Provide the (X, Y) coordinate of the cell's center where the given text is located.  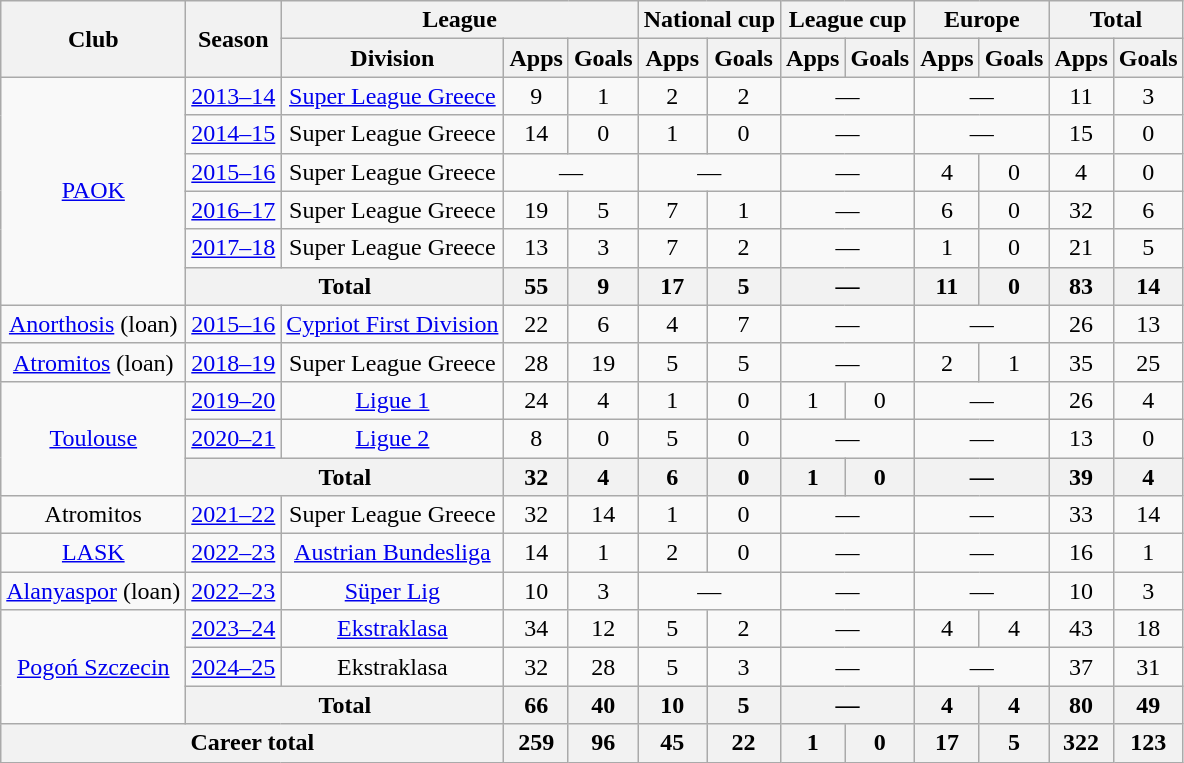
18 (1148, 629)
37 (1081, 667)
Pogoń Szczecin (94, 667)
43 (1081, 629)
55 (536, 286)
2024–25 (234, 667)
39 (1081, 477)
16 (1081, 553)
259 (536, 743)
2018–19 (234, 362)
96 (603, 743)
2021–22 (234, 515)
Career total (252, 743)
31 (1148, 667)
League cup (848, 20)
Cypriot First Division (392, 324)
8 (536, 438)
2019–20 (234, 400)
123 (1148, 743)
Division (392, 58)
2016–17 (234, 210)
49 (1148, 705)
National cup (709, 20)
PAOK (94, 191)
Ligue 1 (392, 400)
2013–14 (234, 96)
34 (536, 629)
2023–24 (234, 629)
2017–18 (234, 248)
Ligue 2 (392, 438)
83 (1081, 286)
Toulouse (94, 438)
25 (1148, 362)
40 (603, 705)
Season (234, 39)
66 (536, 705)
80 (1081, 705)
Atromitos (loan) (94, 362)
12 (603, 629)
21 (1081, 248)
322 (1081, 743)
Anorthosis (loan) (94, 324)
Austrian Bundesliga (392, 553)
2020–21 (234, 438)
League (460, 20)
Atromitos (94, 515)
2014–15 (234, 134)
LASK (94, 553)
24 (536, 400)
Süper Lig (392, 591)
Alanyaspor (loan) (94, 591)
35 (1081, 362)
45 (672, 743)
Club (94, 39)
33 (1081, 515)
15 (1081, 134)
Europe (982, 20)
